Return the [x, y] coordinate for the center point of the cell that contains the specified text.  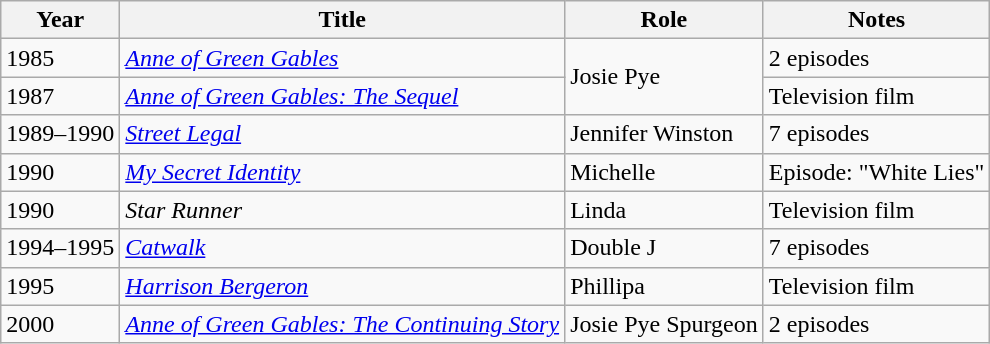
Catwalk [342, 248]
1994–1995 [60, 248]
Double J [664, 248]
Episode: "White Lies" [876, 172]
1985 [60, 58]
Anne of Green Gables: The Sequel [342, 96]
1995 [60, 286]
Street Legal [342, 134]
Harrison Bergeron [342, 286]
Michelle [664, 172]
Josie Pye Spurgeon [664, 324]
Star Runner [342, 210]
Anne of Green Gables: The Continuing Story [342, 324]
Year [60, 20]
Linda [664, 210]
Title [342, 20]
Jennifer Winston [664, 134]
1989–1990 [60, 134]
Josie Pye [664, 77]
Role [664, 20]
1987 [60, 96]
Anne of Green Gables [342, 58]
Notes [876, 20]
Phillipa [664, 286]
2000 [60, 324]
My Secret Identity [342, 172]
